Determine the [X, Y] coordinate at the center of the cell enclosing the given text.  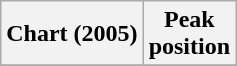
Peakposition [189, 34]
Chart (2005) [72, 34]
